Capture the cell that displays the provided text and extract its (x, y) central coordinate. 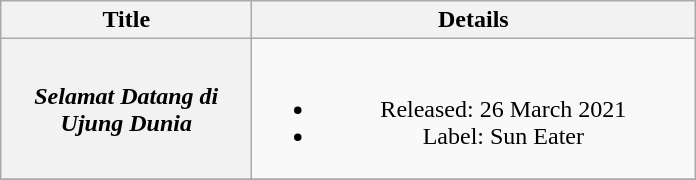
Details (474, 20)
Title (126, 20)
Released: 26 March 2021Label: Sun Eater (474, 109)
Selamat Datang di Ujung Dunia (126, 109)
